Detect which cell encompasses the target text, then output its (x, y) center coordinate. 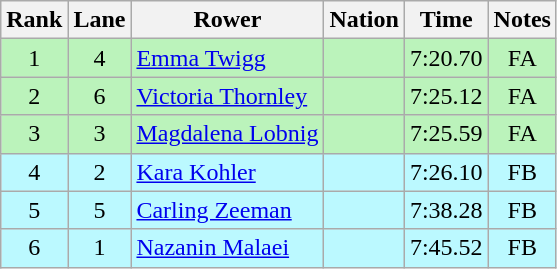
Lane (100, 20)
Emma Twigg (228, 58)
7:20.70 (446, 58)
Time (446, 20)
Nation (364, 20)
Victoria Thornley (228, 96)
7:38.28 (446, 210)
Rower (228, 20)
7:45.52 (446, 248)
7:25.12 (446, 96)
Rank (34, 20)
Kara Kohler (228, 172)
Nazanin Malaei (228, 248)
Carling Zeeman (228, 210)
Magdalena Lobnig (228, 134)
Notes (522, 20)
7:25.59 (446, 134)
7:26.10 (446, 172)
